Find where the given text appears and provide that cell's center as (x, y) coordinate. 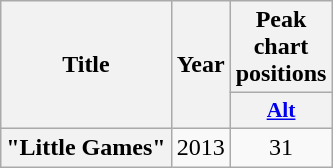
"Little Games" (86, 147)
Title (86, 65)
31 (281, 147)
Year (200, 65)
Peak chart positions (281, 47)
Alt (281, 111)
2013 (200, 147)
